For the text-containing cell, return its midpoint in (X, Y) coordinate format. 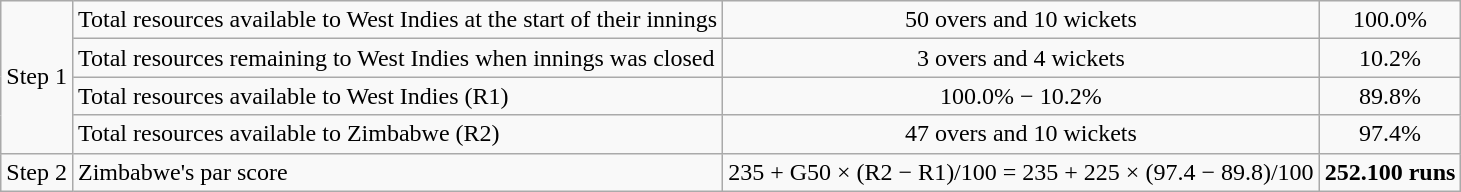
252.100 runs (1390, 172)
Step 2 (37, 172)
235 + G50 × (R2 − R1)/100 = 235 + 225 × (97.4 − 89.8)/100 (1021, 172)
10.2% (1390, 58)
50 overs and 10 wickets (1021, 20)
97.4% (1390, 134)
Total resources available to West Indies (R1) (397, 96)
Total resources remaining to West Indies when innings was closed (397, 58)
Zimbabwe's par score (397, 172)
3 overs and 4 wickets (1021, 58)
89.8% (1390, 96)
100.0% (1390, 20)
Total resources available to Zimbabwe (R2) (397, 134)
Total resources available to West Indies at the start of their innings (397, 20)
Step 1 (37, 77)
47 overs and 10 wickets (1021, 134)
100.0% − 10.2% (1021, 96)
